Scan for the cell matching the given text and deliver its [X, Y] coordinate at center. 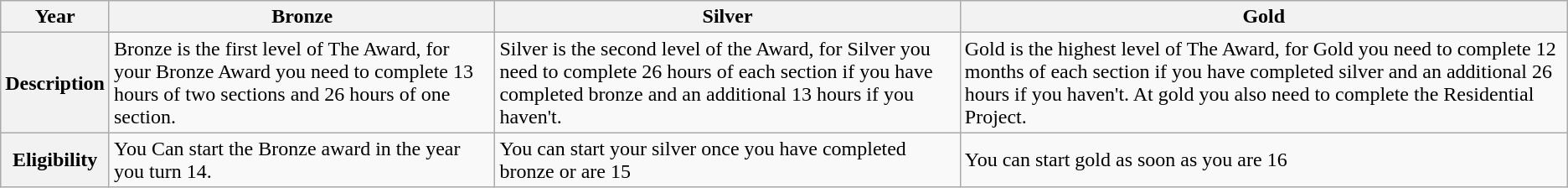
Year [55, 17]
Silver [727, 17]
You can start gold as soon as you are 16 [1263, 159]
You Can start the Bronze award in the year you turn 14. [302, 159]
Eligibility [55, 159]
Bronze [302, 17]
Bronze is the first level of The Award, for your Bronze Award you need to complete 13 hours of two sections and 26 hours of one section. [302, 82]
Gold [1263, 17]
You can start your silver once you have completed bronze or are 15 [727, 159]
Description [55, 82]
